From the cell containing the given text, extract its center point as (x, y) coordinate. 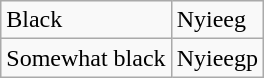
Black (86, 20)
Nyieeg (217, 20)
Somewhat black (86, 58)
Nyieegp (217, 58)
